Determine the (X, Y) coordinate at the center of the cell enclosing the given text.  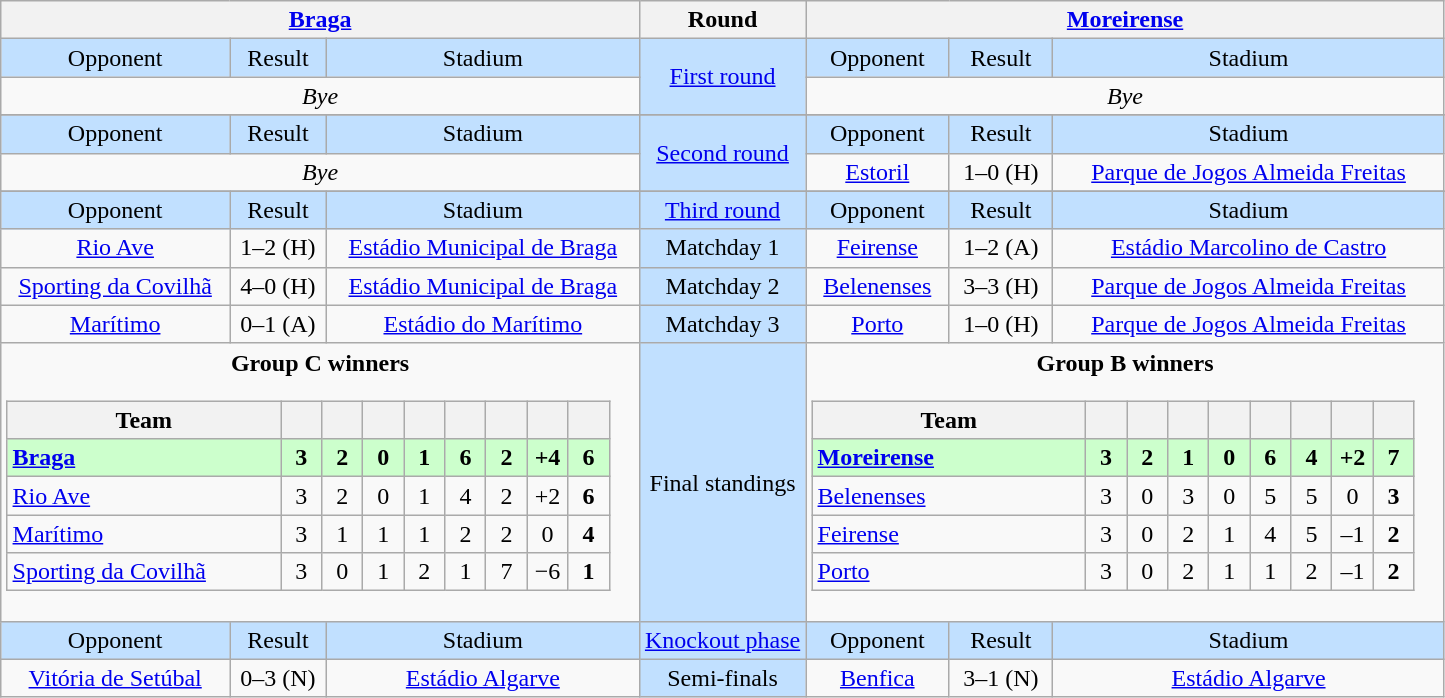
1–2 (A) (1001, 248)
Benfica (878, 678)
1–2 (H) (278, 248)
Semi-finals (722, 678)
First round (722, 77)
Matchday 2 (722, 286)
Estádio do Marítimo (482, 324)
Second round (722, 153)
Vitória de Setúbal (116, 678)
Group B winners Team Moreirense 3 2 1 0 6 4 +2 7 Belenenses 3 0 3 0 5 5 0 3 Feirense 3 0 2 1 4 5 –1 2 Porto 3 0 2 1 1 2 –1 2 (1126, 482)
Matchday 3 (722, 324)
Knockout phase (722, 640)
−6 (548, 572)
Estádio Marcolino de Castro (1249, 248)
3–1 (N) (1001, 678)
Estoril (878, 172)
Round (722, 20)
Matchday 1 (722, 248)
Third round (722, 210)
Group C winners Team Braga 3 2 0 1 6 2 +4 6 Rio Ave 3 2 0 1 4 2 +2 6 Marítimo 3 1 1 1 2 2 0 4 Sporting da Covilhã 3 0 1 2 1 7 −6 1 (320, 482)
3–3 (H) (1001, 286)
Final standings (722, 482)
4–0 (H) (278, 286)
0–1 (A) (278, 324)
+4 (548, 458)
0–3 (N) (278, 678)
